Return the [x, y] coordinate for the center point of the cell that contains the specified text.  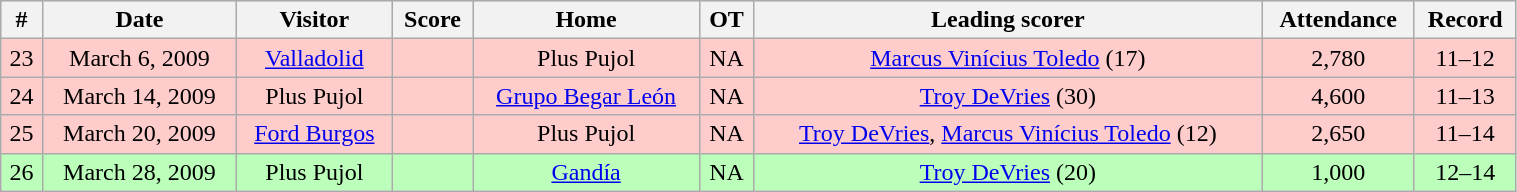
Gandía [586, 172]
Troy DeVries (30) [1008, 96]
12–14 [1465, 172]
2,780 [1338, 58]
Troy DeVries (20) [1008, 172]
25 [22, 134]
Visitor [314, 20]
Record [1465, 20]
Date [139, 20]
24 [22, 96]
1,000 [1338, 172]
Ford Burgos [314, 134]
Attendance [1338, 20]
23 [22, 58]
4,600 [1338, 96]
Score [432, 20]
March 6, 2009 [139, 58]
March 28, 2009 [139, 172]
Valladolid [314, 58]
2,650 [1338, 134]
Marcus Vinícius Toledo (17) [1008, 58]
26 [22, 172]
Grupo Begar León [586, 96]
Leading scorer [1008, 20]
Troy DeVries, Marcus Vinícius Toledo (12) [1008, 134]
March 14, 2009 [139, 96]
Home [586, 20]
11–12 [1465, 58]
11–13 [1465, 96]
11–14 [1465, 134]
March 20, 2009 [139, 134]
OT [726, 20]
# [22, 20]
